Locate the cell with the specified text and output its (X, Y) center coordinate. 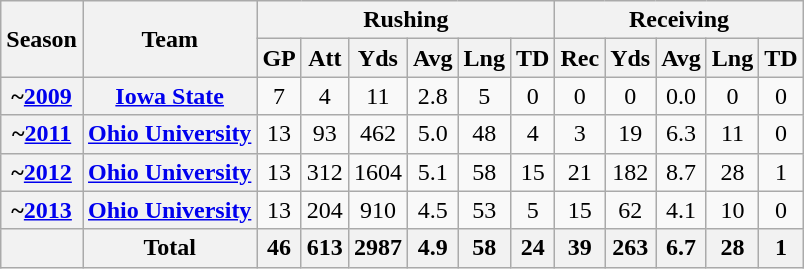
~2012 (42, 172)
10 (732, 210)
21 (580, 172)
39 (580, 248)
53 (484, 210)
263 (630, 248)
4.5 (432, 210)
~2011 (42, 134)
613 (324, 248)
182 (630, 172)
5.1 (432, 172)
1604 (378, 172)
204 (324, 210)
5.0 (432, 134)
6.3 (682, 134)
GP (279, 58)
910 (378, 210)
4.9 (432, 248)
Iowa State (169, 96)
19 (630, 134)
~2009 (42, 96)
2987 (378, 248)
6.7 (682, 248)
0.0 (682, 96)
4.1 (682, 210)
Receiving (679, 20)
7 (279, 96)
3 (580, 134)
2.8 (432, 96)
462 (378, 134)
Rushing (406, 20)
48 (484, 134)
312 (324, 172)
~2013 (42, 210)
62 (630, 210)
Season (42, 39)
24 (532, 248)
Att (324, 58)
93 (324, 134)
Total (169, 248)
46 (279, 248)
8.7 (682, 172)
Rec (580, 58)
Team (169, 39)
